Search for the cell housing the specified text and yield its (X, Y) center coordinate. 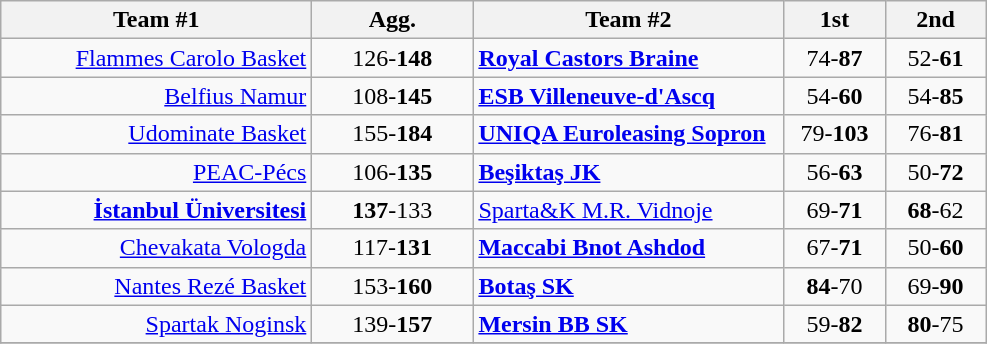
Royal Castors Braine (628, 58)
Mersin BB SK (628, 324)
Botaş SK (628, 286)
Udominate Basket (156, 134)
56-63 (834, 172)
Sparta&K M.R. Vidnoje (628, 210)
69-90 (936, 286)
Nantes Rezé Basket (156, 286)
52-61 (936, 58)
İstanbul Üniversitesi (156, 210)
67-71 (834, 248)
137-133 (392, 210)
Team #2 (628, 20)
Beşiktaş JK (628, 172)
UNIQA Euroleasing Sopron (628, 134)
108-145 (392, 96)
79-103 (834, 134)
50-72 (936, 172)
1st (834, 20)
117-131 (392, 248)
106-135 (392, 172)
Maccabi Bnot Ashdod (628, 248)
54-60 (834, 96)
Agg. (392, 20)
2nd (936, 20)
69-71 (834, 210)
ESB Villeneuve-d'Ascq (628, 96)
76-81 (936, 134)
Belfius Namur (156, 96)
50-60 (936, 248)
54-85 (936, 96)
139-157 (392, 324)
Team #1 (156, 20)
153-160 (392, 286)
80-75 (936, 324)
PEAC-Pécs (156, 172)
Flammes Carolo Basket (156, 58)
155-184 (392, 134)
84-70 (834, 286)
74-87 (834, 58)
Chevakata Vologda (156, 248)
68-62 (936, 210)
Spartak Noginsk (156, 324)
59-82 (834, 324)
126-148 (392, 58)
